Pinpoint the cell where the given text exists, returning its [X, Y] midpoint coordinate. 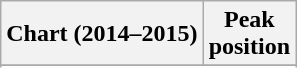
Chart (2014–2015) [102, 34]
Peakposition [249, 34]
